Detect which cell encompasses the target text, then output its (X, Y) center coordinate. 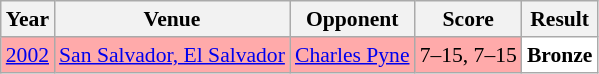
Charles Pyne (352, 55)
Result (560, 19)
7–15, 7–15 (468, 55)
Opponent (352, 19)
Score (468, 19)
2002 (28, 55)
San Salvador, El Salvador (172, 55)
Year (28, 19)
Venue (172, 19)
Bronze (560, 55)
